Find where the given text appears and provide that cell's center as [X, Y] coordinate. 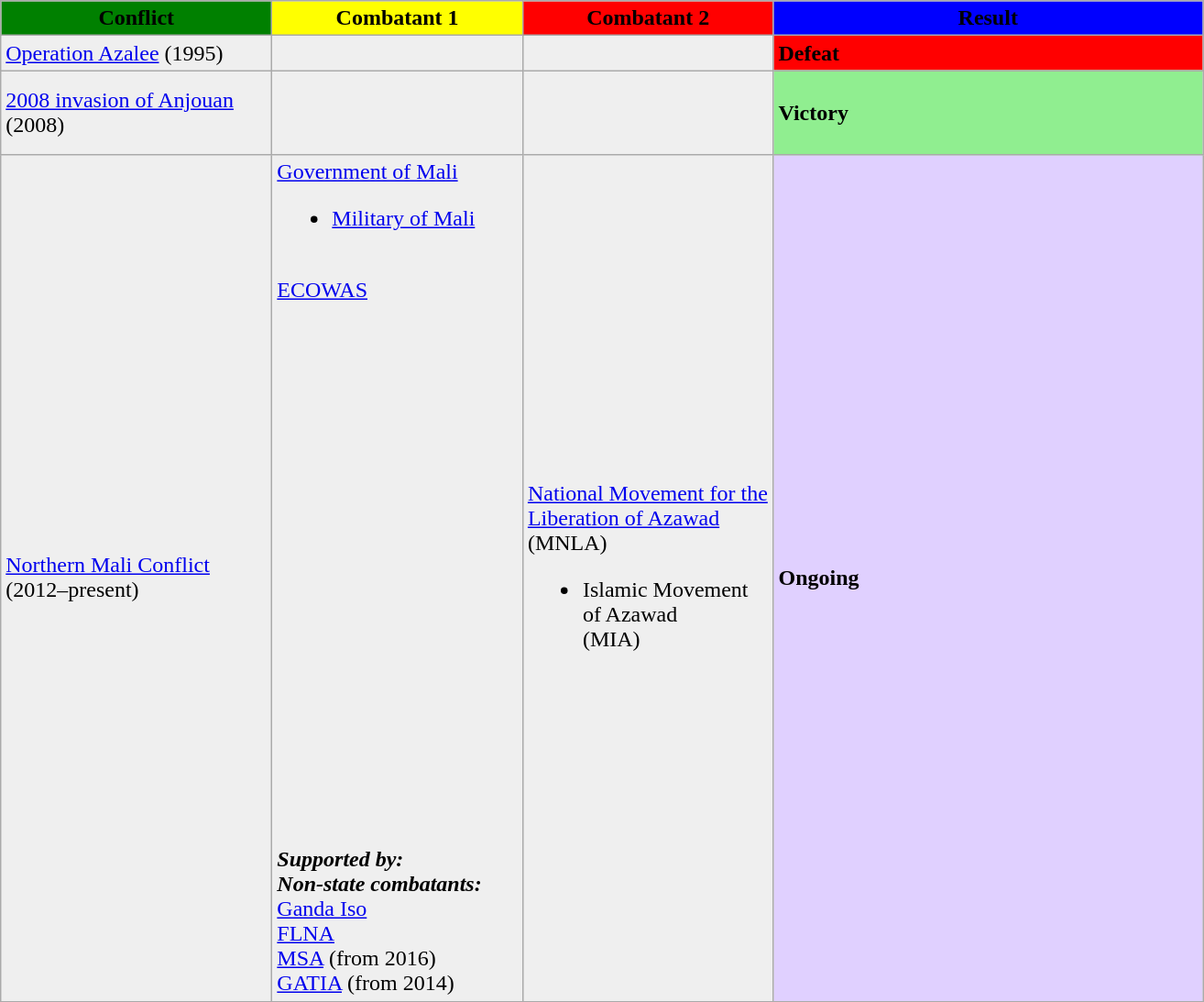
Result [988, 18]
Government of MaliMilitary of MaliECOWAS Supported by: Non-state combatants: Ganda Iso FLNA MSA (from 2016) GATIA (from 2014) [398, 578]
2008 invasion of Anjouan (2008) [137, 113]
Ongoing [988, 578]
Defeat [988, 53]
National Movement for the Liberation of Azawad(MNLA)Islamic Movement of Azawad(MIA) [648, 578]
Combatant 1 [398, 18]
Northern Mali Conflict (2012–present) [137, 578]
Combatant 2 [648, 18]
Operation Azalee (1995) [137, 53]
Victory [988, 113]
Conflict [137, 18]
